Scan for the cell matching the given text and deliver its [X, Y] coordinate at center. 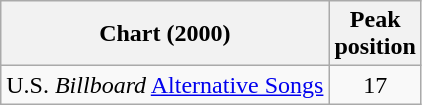
U.S. Billboard Alternative Songs [165, 85]
17 [375, 85]
Peakposition [375, 34]
Chart (2000) [165, 34]
